Provide the (x, y) coordinate of the cell's center where the given text is located.  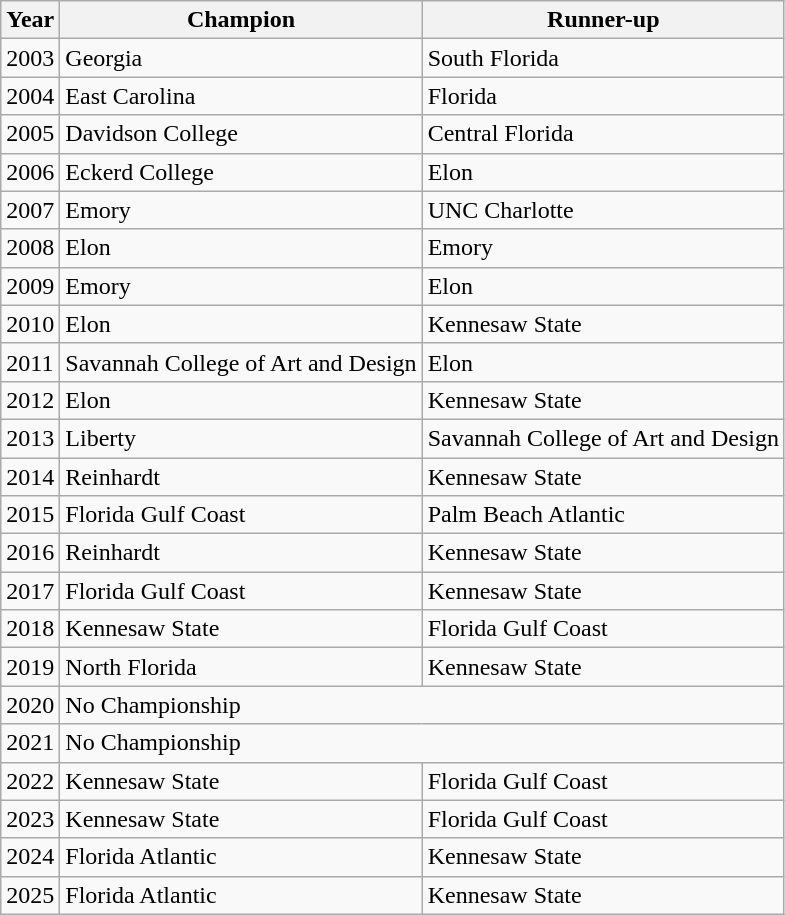
South Florida (603, 58)
2018 (30, 629)
2023 (30, 819)
2017 (30, 591)
2021 (30, 743)
2009 (30, 286)
North Florida (241, 667)
Eckerd College (241, 172)
2007 (30, 210)
2005 (30, 134)
2024 (30, 857)
2010 (30, 324)
Florida (603, 96)
2013 (30, 438)
Liberty (241, 438)
2011 (30, 362)
2004 (30, 96)
Champion (241, 20)
2012 (30, 400)
East Carolina (241, 96)
2003 (30, 58)
UNC Charlotte (603, 210)
2014 (30, 477)
2020 (30, 705)
2022 (30, 781)
Georgia (241, 58)
2025 (30, 895)
Palm Beach Atlantic (603, 515)
Davidson College (241, 134)
2016 (30, 553)
Central Florida (603, 134)
2006 (30, 172)
Runner-up (603, 20)
2015 (30, 515)
2008 (30, 248)
Year (30, 20)
2019 (30, 667)
